For the text-containing cell, return its midpoint in [x, y] coordinate format. 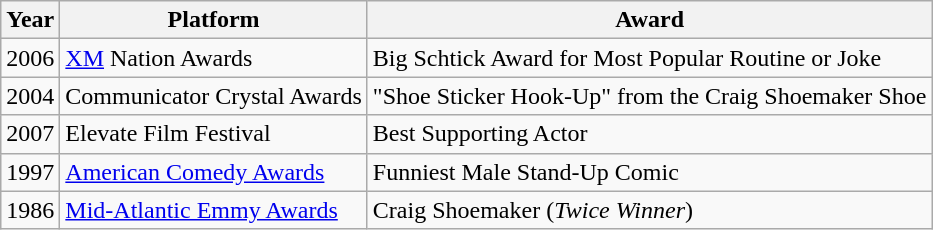
"Shoe Sticker Hook-Up" from the Craig Shoemaker Shoe [650, 96]
Best Supporting Actor [650, 134]
2007 [30, 134]
Mid-Atlantic Emmy Awards [214, 210]
2006 [30, 58]
Award [650, 20]
Craig Shoemaker (Twice Winner) [650, 210]
XM Nation Awards [214, 58]
2004 [30, 96]
1986 [30, 210]
American Comedy Awards [214, 172]
Funniest Male Stand-Up Comic [650, 172]
Communicator Crystal Awards [214, 96]
Elevate Film Festival [214, 134]
Platform [214, 20]
Year [30, 20]
Big Schtick Award for Most Popular Routine or Joke [650, 58]
1997 [30, 172]
